Search for the cell housing the specified text and yield its [x, y] center coordinate. 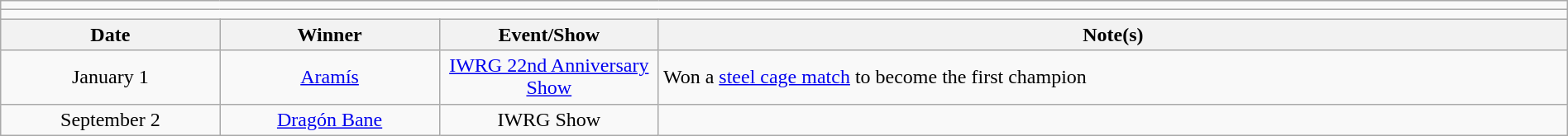
Won a steel cage match to become the first champion [1113, 77]
Dragón Bane [329, 120]
IWRG 22nd Anniversary Show [549, 77]
Note(s) [1113, 35]
IWRG Show [549, 120]
September 2 [111, 120]
January 1 [111, 77]
Date [111, 35]
Aramís [329, 77]
Winner [329, 35]
Event/Show [549, 35]
